Provide the [X, Y] coordinate of the cell's center where the given text is located.  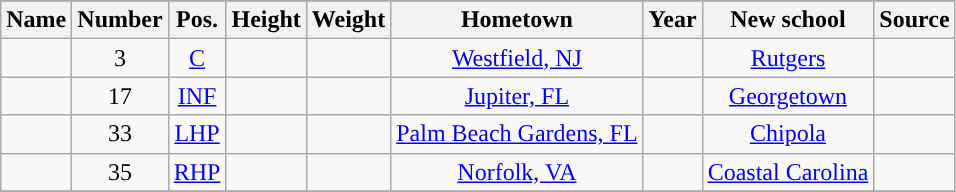
Palm Beach Gardens, FL [517, 134]
Jupiter, FL [517, 96]
Height [266, 20]
Rutgers [788, 58]
LHP [197, 134]
Number [120, 20]
17 [120, 96]
New school [788, 20]
Year [672, 20]
Pos. [197, 20]
INF [197, 96]
Coastal Carolina [788, 172]
Westfield, NJ [517, 58]
Source [914, 20]
Hometown [517, 20]
Chipola [788, 134]
33 [120, 134]
35 [120, 172]
Norfolk, VA [517, 172]
Georgetown [788, 96]
Weight [348, 20]
3 [120, 58]
Name [36, 20]
C [197, 58]
RHP [197, 172]
